Return the (x, y) coordinate for the center point of the cell that contains the specified text.  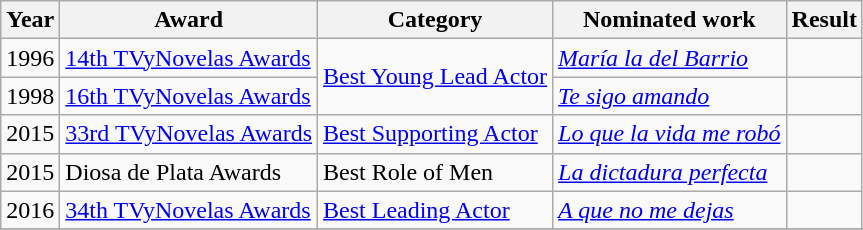
Best Leading Actor (436, 210)
Result (824, 20)
1998 (30, 96)
14th TVyNovelas Awards (189, 58)
1996 (30, 58)
2016 (30, 210)
Best Supporting Actor (436, 134)
María la del Barrio (670, 58)
Te sigo amando (670, 96)
Category (436, 20)
Lo que la vida me robó (670, 134)
33rd TVyNovelas Awards (189, 134)
A que no me dejas (670, 210)
Diosa de Plata Awards (189, 172)
Best Young Lead Actor (436, 77)
34th TVyNovelas Awards (189, 210)
Best Role of Men (436, 172)
La dictadura perfecta (670, 172)
Award (189, 20)
Nominated work (670, 20)
Year (30, 20)
16th TVyNovelas Awards (189, 96)
